Scan for the cell matching the given text and deliver its (x, y) coordinate at center. 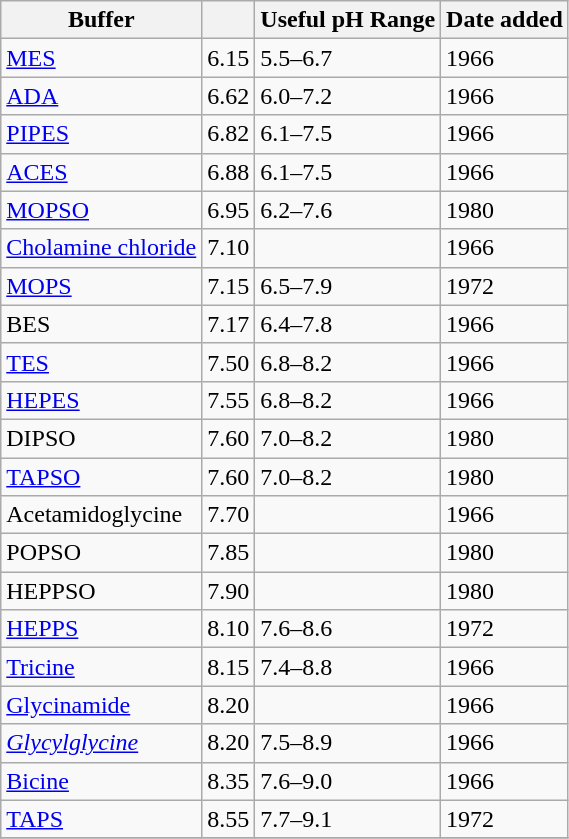
Tricine (102, 667)
MES (102, 58)
8.55 (228, 819)
TAPSO (102, 477)
HEPES (102, 400)
HEPPS (102, 629)
BES (102, 324)
PIPES (102, 134)
7.70 (228, 515)
Cholamine chloride (102, 248)
Glycinamide (102, 705)
ADA (102, 96)
MOPSO (102, 210)
Useful pH Range (348, 20)
6.5–7.9 (348, 286)
7.17 (228, 324)
Date added (505, 20)
7.15 (228, 286)
7.55 (228, 400)
6.95 (228, 210)
6.4–7.8 (348, 324)
7.85 (228, 553)
7.5–8.9 (348, 743)
Glycylglycine (102, 743)
MOPS (102, 286)
7.7–9.1 (348, 819)
7.10 (228, 248)
Bicine (102, 781)
6.62 (228, 96)
TES (102, 362)
8.10 (228, 629)
7.90 (228, 591)
8.35 (228, 781)
6.15 (228, 58)
HEPPSO (102, 591)
6.2–7.6 (348, 210)
DIPSO (102, 438)
6.0–7.2 (348, 96)
7.6–9.0 (348, 781)
POPSO (102, 553)
7.4–8.8 (348, 667)
ACES (102, 172)
Buffer (102, 20)
7.50 (228, 362)
6.82 (228, 134)
8.15 (228, 667)
7.6–8.6 (348, 629)
Acetamidoglycine (102, 515)
TAPS (102, 819)
5.5–6.7 (348, 58)
6.88 (228, 172)
